Scan for the cell matching the given text and deliver its [x, y] coordinate at center. 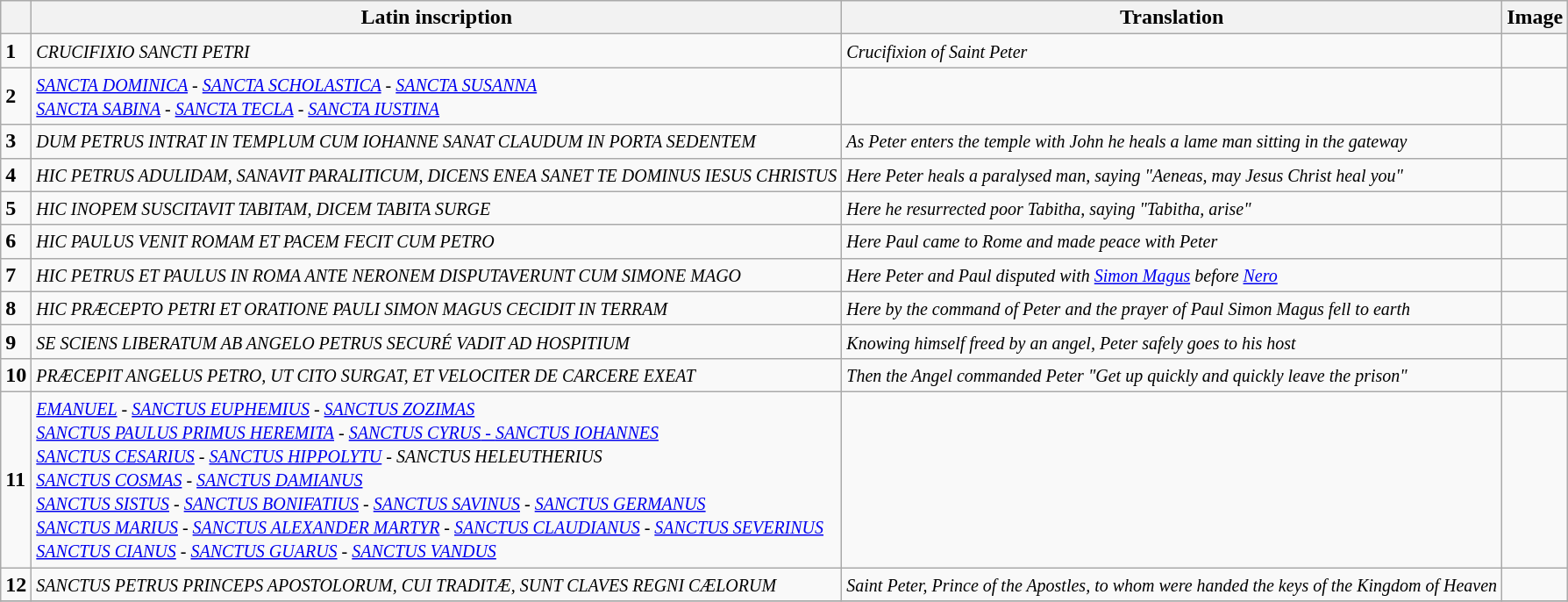
HIC PETRUS ET PAULUS IN ROMA ANTE NERONEM DISPUTAVERUNT CUM SIMONE MAGO [437, 275]
3 [16, 141]
Knowing himself freed by an angel, Peter safely goes to his host [1172, 341]
Latin inscription [437, 18]
SANCTUS PETRUS PRINCEPS APOSTOLORUM, CUI TRADITÆ, SUNT CLAVES REGNI CÆLORUM [437, 584]
HIC PETRUS ADULIDAM, SANAVIT PARALITICUM, DICENS ENEA SANET TE DOMINUS IESUS CHRISTUS [437, 175]
Then the Angel commanded Peter "Get up quickly and quickly leave the prison" [1172, 375]
SE SCIENS LIBERATUM AB ANGELO PETRUS SECURÉ VADIT AD HOSPITIUM [437, 341]
PRÆCEPIT ANGELUS PETRO, UT CITO SURGAT, ET VELOCITER DE CARCERE EXEAT [437, 375]
6 [16, 241]
Image [1535, 18]
7 [16, 275]
HIC PAULUS VENIT ROMAM ET PACEM FECIT CUM PETRO [437, 241]
HIC INOPEM SUSCITAVIT TABITAM, DICEM TABITA SURGE [437, 208]
11 [16, 479]
Saint Peter, Prince of the Apostles, to whom were handed the keys of the Kingdom of Heaven [1172, 584]
As Peter enters the temple with John he heals a lame man sitting in the gateway [1172, 141]
4 [16, 175]
5 [16, 208]
Here by the command of Peter and the prayer of Paul Simon Magus fell to earth [1172, 308]
10 [16, 375]
1 [16, 51]
DUM PETRUS INTRAT IN TEMPLUM CUM IOHANNE SANAT CLAUDUM IN PORTA SEDENTEM [437, 141]
12 [16, 584]
Here Paul came to Rome and made peace with Peter [1172, 241]
CRUCIFIXIO SANCTI PETRI [437, 51]
SANCTA DOMINICA - SANCTA SCHOLASTICA - SANCTA SUSANNA SANCTA SABINA - SANCTA TECLA - SANCTA IUSTINA [437, 97]
HIC PRÆCEPTO PETRI ET ORATIONE PAULI SIMON MAGUS CECIDIT IN TERRAM [437, 308]
Crucifixion of Saint Peter [1172, 51]
9 [16, 341]
8 [16, 308]
Here Peter heals a paralysed man, saying "Aeneas, may Jesus Christ heal you" [1172, 175]
Translation [1172, 18]
Here Peter and Paul disputed with Simon Magus before Nero [1172, 275]
Here he resurrected poor Tabitha, saying "Tabitha, arise" [1172, 208]
2 [16, 97]
